Pinpoint the cell where the given text exists, returning its [X, Y] midpoint coordinate. 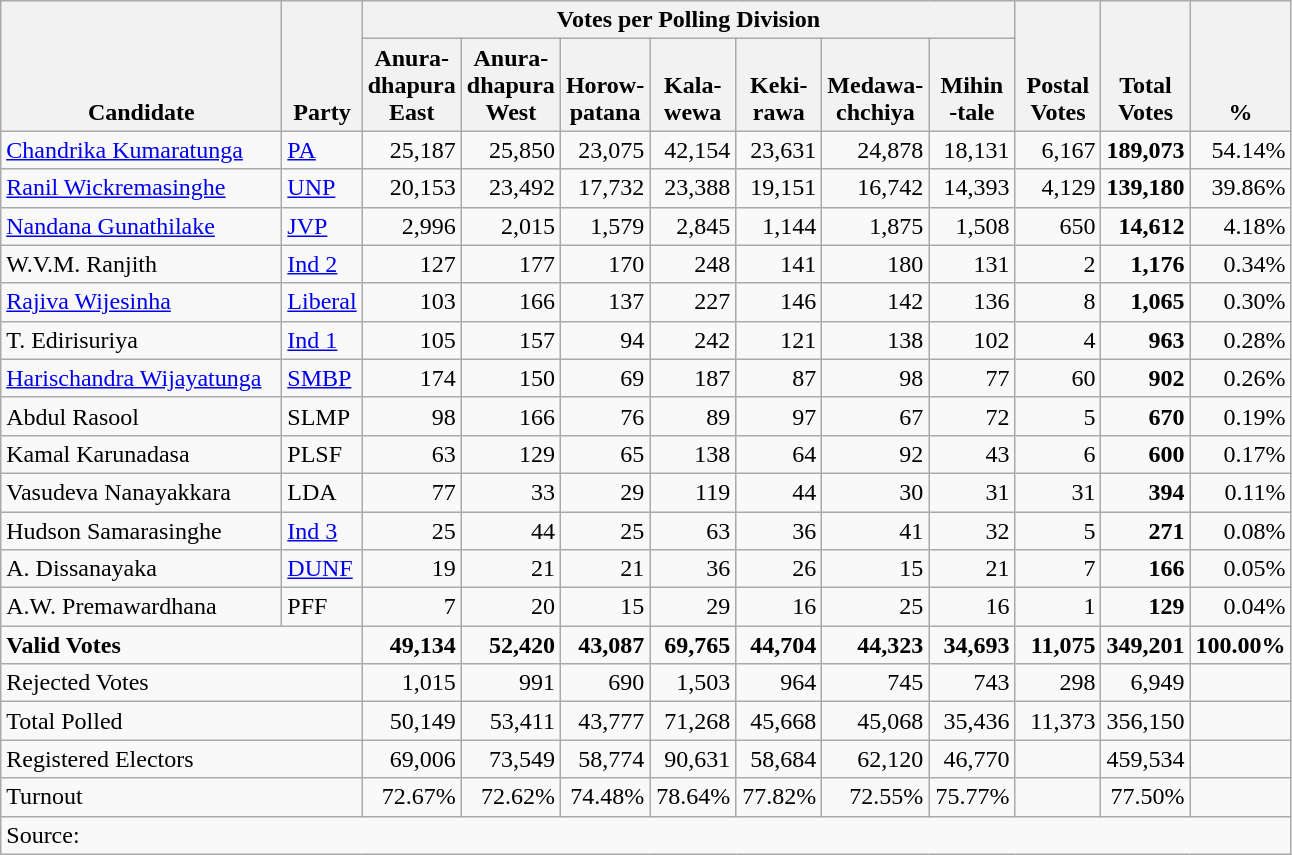
74.48% [604, 797]
103 [412, 302]
Anura-dhapuraWest [510, 85]
92 [876, 454]
45,668 [779, 721]
PLSF [322, 454]
0.08% [1240, 531]
745 [876, 683]
Kamal Karunadasa [142, 454]
170 [604, 264]
17,732 [604, 188]
JVP [322, 226]
670 [1146, 416]
43 [972, 454]
42,154 [693, 150]
1,176 [1146, 264]
180 [876, 264]
2 [1058, 264]
% [1240, 66]
67 [876, 416]
71,268 [693, 721]
141 [779, 264]
Ind 1 [322, 340]
1,503 [693, 683]
Total Polled [182, 721]
78.64% [693, 797]
0.26% [1240, 378]
8 [1058, 302]
23,388 [693, 188]
0.11% [1240, 492]
20 [510, 607]
Ind 3 [322, 531]
902 [1146, 378]
69 [604, 378]
991 [510, 683]
298 [1058, 683]
PA [322, 150]
121 [779, 340]
41 [876, 531]
1,579 [604, 226]
0.19% [1240, 416]
Keki-rawa [779, 85]
73,549 [510, 759]
PFF [322, 607]
Nandana Gunathilake [142, 226]
1,508 [972, 226]
Rajiva Wijesinha [142, 302]
43,777 [604, 721]
SLMP [322, 416]
2,845 [693, 226]
90,631 [693, 759]
Liberal [322, 302]
45,068 [876, 721]
76 [604, 416]
A. Dissanayaka [142, 569]
Total Votes [1146, 66]
743 [972, 683]
136 [972, 302]
690 [604, 683]
Anura-dhapuraEast [412, 85]
77.82% [779, 797]
Registered Electors [182, 759]
54.14% [1240, 150]
33 [510, 492]
49,134 [412, 645]
Votes per Polling Division [688, 20]
58,684 [779, 759]
23,492 [510, 188]
4,129 [1058, 188]
T. Edirisuriya [142, 340]
Ranil Wickremasinghe [142, 188]
87 [779, 378]
600 [1146, 454]
69,006 [412, 759]
19 [412, 569]
Hudson Samarasinghe [142, 531]
60 [1058, 378]
Harischandra Wijayatunga [142, 378]
A.W. Premawardhana [142, 607]
72.62% [510, 797]
72 [972, 416]
16,742 [876, 188]
24,878 [876, 150]
Rejected Votes [182, 683]
26 [779, 569]
72.55% [876, 797]
459,534 [1146, 759]
0.34% [1240, 264]
0.30% [1240, 302]
44,323 [876, 645]
102 [972, 340]
39.86% [1240, 188]
964 [779, 683]
94 [604, 340]
11,075 [1058, 645]
105 [412, 340]
146 [779, 302]
46,770 [972, 759]
43,087 [604, 645]
58,774 [604, 759]
2,996 [412, 226]
30 [876, 492]
1,875 [876, 226]
356,150 [1146, 721]
23,631 [779, 150]
W.V.M. Ranjith [142, 264]
14,612 [1146, 226]
44,704 [779, 645]
35,436 [972, 721]
Abdul Rasool [142, 416]
131 [972, 264]
72.67% [412, 797]
Turnout [182, 797]
271 [1146, 531]
Party [322, 66]
Kala-wewa [693, 85]
963 [1146, 340]
89 [693, 416]
189,073 [1146, 150]
14,393 [972, 188]
65 [604, 454]
100.00% [1240, 645]
Source: [646, 835]
Ind 2 [322, 264]
75.77% [972, 797]
137 [604, 302]
0.17% [1240, 454]
4.18% [1240, 226]
Chandrika Kumaratunga [142, 150]
64 [779, 454]
1,144 [779, 226]
4 [1058, 340]
LDA [322, 492]
20,153 [412, 188]
6,167 [1058, 150]
1 [1058, 607]
23,075 [604, 150]
52,420 [510, 645]
0.04% [1240, 607]
11,373 [1058, 721]
227 [693, 302]
2,015 [510, 226]
69,765 [693, 645]
Horow-patana [604, 85]
DUNF [322, 569]
50,149 [412, 721]
1,015 [412, 683]
142 [876, 302]
174 [412, 378]
77.50% [1146, 797]
6,949 [1146, 683]
157 [510, 340]
242 [693, 340]
19,151 [779, 188]
139,180 [1146, 188]
SMBP [322, 378]
PostalVotes [1058, 66]
97 [779, 416]
6 [1058, 454]
62,120 [876, 759]
0.28% [1240, 340]
177 [510, 264]
32 [972, 531]
Candidate [142, 66]
Mihin-tale [972, 85]
Valid Votes [182, 645]
248 [693, 264]
187 [693, 378]
349,201 [1146, 645]
127 [412, 264]
Vasudeva Nanayakkara [142, 492]
34,693 [972, 645]
53,411 [510, 721]
18,131 [972, 150]
1,065 [1146, 302]
650 [1058, 226]
394 [1146, 492]
25,850 [510, 150]
UNP [322, 188]
150 [510, 378]
Medawa-chchiya [876, 85]
0.05% [1240, 569]
119 [693, 492]
25,187 [412, 150]
